Provide the [X, Y] coordinate of the cell's center where the given text is located.  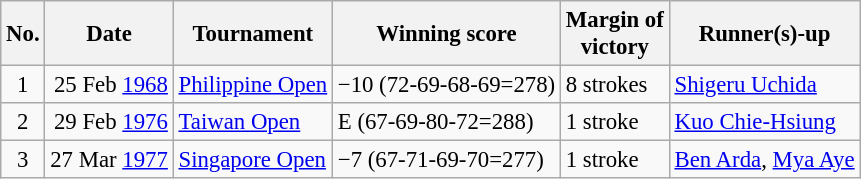
Shigeru Uchida [764, 85]
−10 (72-69-68-69=278) [446, 85]
Singapore Open [252, 160]
1 [23, 85]
Tournament [252, 34]
−7 (67-71-69-70=277) [446, 160]
25 Feb 1968 [109, 85]
Philippine Open [252, 85]
No. [23, 34]
27 Mar 1977 [109, 160]
2 [23, 122]
Ben Arda, Mya Aye [764, 160]
29 Feb 1976 [109, 122]
E (67-69-80-72=288) [446, 122]
8 strokes [614, 85]
Runner(s)-up [764, 34]
Date [109, 34]
3 [23, 160]
Margin ofvictory [614, 34]
Kuo Chie-Hsiung [764, 122]
Winning score [446, 34]
Taiwan Open [252, 122]
